Determine the (x, y) coordinate at the center of the cell enclosing the given text.  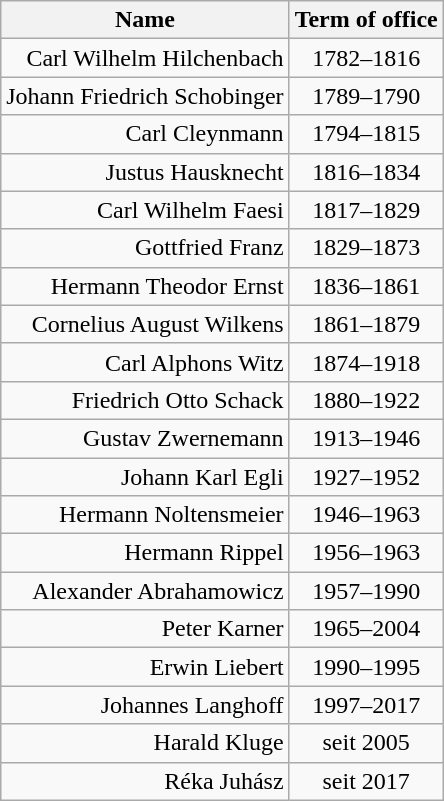
Réka Juhász (145, 781)
Alexander Abrahamowicz (145, 591)
Carl Wilhelm Hilchenbach (145, 58)
Cornelius August Wilkens (145, 324)
1794–1815 (366, 134)
1927–1952 (366, 477)
1880–1922 (366, 400)
Erwin Liebert (145, 667)
Name (145, 20)
1829–1873 (366, 248)
Hermann Rippel (145, 553)
1946–1963 (366, 515)
Johannes Langhoff (145, 705)
1789–1790 (366, 96)
1817–1829 (366, 210)
Justus Hausknecht (145, 172)
Carl Alphons Witz (145, 362)
Hermann Theodor Ernst (145, 286)
Peter Karner (145, 629)
seit 2017 (366, 781)
Carl Wilhelm Faesi (145, 210)
Hermann Noltensmeier (145, 515)
1956–1963 (366, 553)
Johann Karl Egli (145, 477)
1836–1861 (366, 286)
1997–2017 (366, 705)
Gustav Zwernemann (145, 438)
1816–1834 (366, 172)
Harald Kluge (145, 743)
Gottfried Franz (145, 248)
seit 2005 (366, 743)
Term of office (366, 20)
Carl Cleynmann (145, 134)
1782–1816 (366, 58)
Johann Friedrich Schobinger (145, 96)
1913–1946 (366, 438)
Friedrich Otto Schack (145, 400)
1965–2004 (366, 629)
1957–1990 (366, 591)
1990–1995 (366, 667)
1861–1879 (366, 324)
1874–1918 (366, 362)
